Search for the cell housing the specified text and yield its [X, Y] center coordinate. 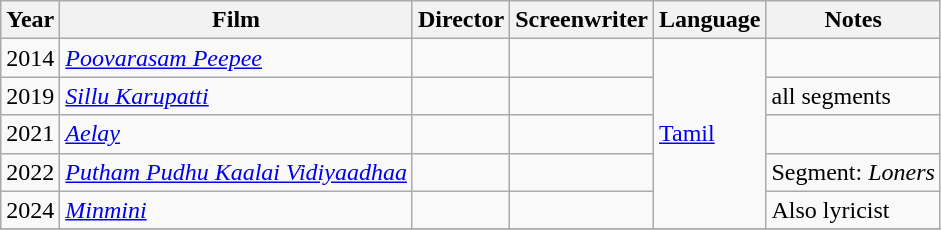
Sillu Karupatti [236, 96]
Minmini [236, 210]
Tamil [710, 134]
Also lyricist [853, 210]
Poovarasam Peepee [236, 58]
Screenwriter [582, 20]
2014 [30, 58]
2024 [30, 210]
2021 [30, 134]
all segments [853, 96]
2022 [30, 172]
Notes [853, 20]
Segment: Loners [853, 172]
Year [30, 20]
2019 [30, 96]
Aelay [236, 134]
Director [460, 20]
Putham Pudhu Kaalai Vidiyaadhaa [236, 172]
Film [236, 20]
Language [710, 20]
